For the text-containing cell, return its midpoint in (x, y) coordinate format. 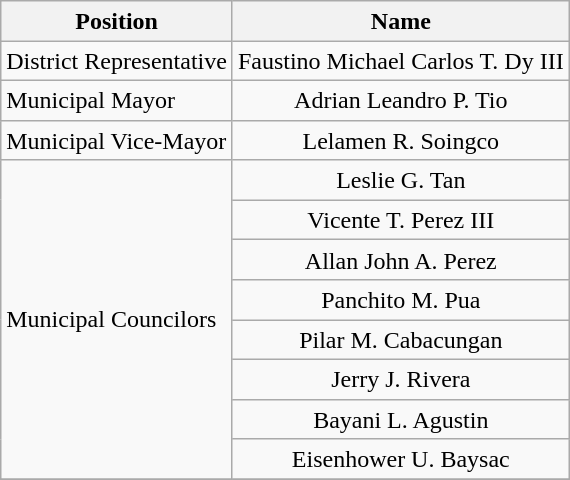
Panchito M. Pua (400, 300)
Vicente T. Perez III (400, 220)
Bayani L. Agustin (400, 419)
Allan John A. Perez (400, 260)
Name (400, 21)
Lelamen R. Soingco (400, 140)
Eisenhower U. Baysac (400, 459)
Municipal Councilors (117, 320)
District Representative (117, 61)
Leslie G. Tan (400, 180)
Pilar M. Cabacungan (400, 340)
Faustino Michael Carlos T. Dy III (400, 61)
Adrian Leandro P. Tio (400, 100)
Position (117, 21)
Municipal Vice-Mayor (117, 140)
Municipal Mayor (117, 100)
Jerry J. Rivera (400, 379)
